From the cell containing the given text, extract its center point as (X, Y) coordinate. 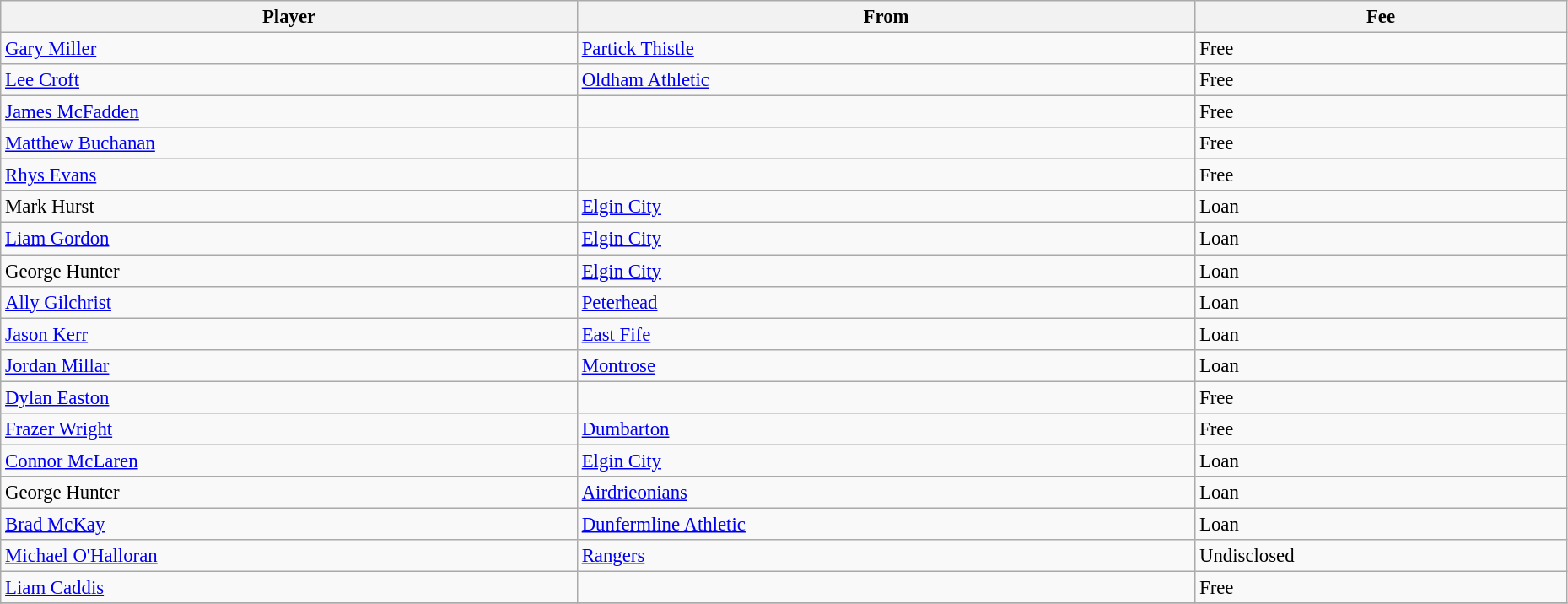
Fee (1382, 17)
Dylan Easton (289, 397)
Gary Miller (289, 49)
Brad McKay (289, 524)
Rangers (886, 556)
Partick Thistle (886, 49)
From (886, 17)
Peterhead (886, 302)
Dunfermline Athletic (886, 524)
Liam Caddis (289, 588)
Matthew Buchanan (289, 143)
Oldham Athletic (886, 80)
Ally Gilchrist (289, 302)
Jason Kerr (289, 334)
Undisclosed (1382, 556)
Liam Gordon (289, 239)
Rhys Evans (289, 175)
Dumbarton (886, 429)
Frazer Wright (289, 429)
Mark Hurst (289, 207)
East Fife (886, 334)
Montrose (886, 365)
Connor McLaren (289, 461)
Jordan Millar (289, 365)
Lee Croft (289, 80)
Player (289, 17)
Michael O'Halloran (289, 556)
Airdrieonians (886, 493)
James McFadden (289, 112)
